Provide the [x, y] coordinate of the cell's center where the given text is located.  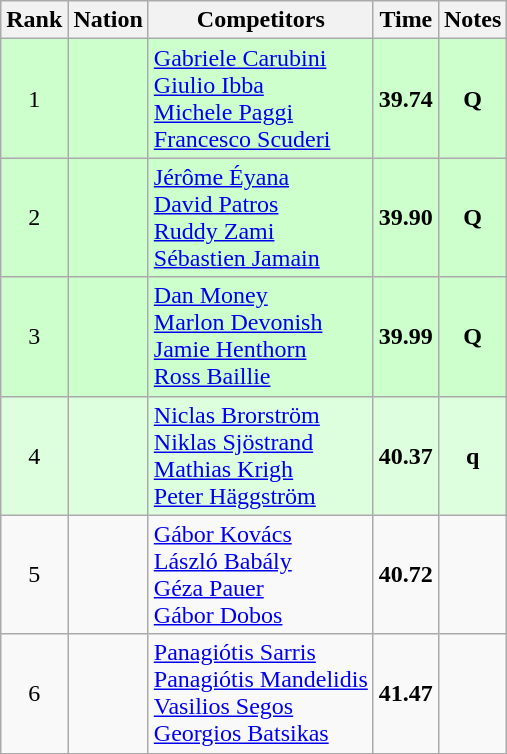
41.47 [406, 694]
39.90 [406, 218]
Gabriele CarubiniGiulio IbbaMichele PaggiFrancesco Scuderi [260, 98]
Dan MoneyMarlon DevonishJamie HenthornRoss Baillie [260, 336]
Jérôme ÉyanaDavid PatrosRuddy ZamiSébastien Jamain [260, 218]
6 [34, 694]
Notes [472, 20]
Rank [34, 20]
Nation [108, 20]
40.37 [406, 456]
3 [34, 336]
39.74 [406, 98]
Panagiótis SarrisPanagiótis MandelidisVasilios SegosGeorgios Batsikas [260, 694]
Competitors [260, 20]
q [472, 456]
2 [34, 218]
Gábor KovácsLászló BabályGéza PauerGábor Dobos [260, 574]
1 [34, 98]
Time [406, 20]
5 [34, 574]
Niclas BrorströmNiklas SjöstrandMathias KrighPeter Häggström [260, 456]
4 [34, 456]
39.99 [406, 336]
40.72 [406, 574]
